From the cell containing the given text, extract its center point as (X, Y) coordinate. 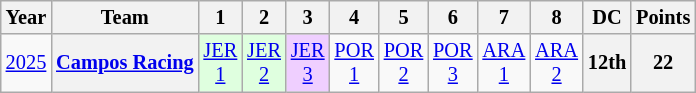
JER1 (220, 63)
JER2 (264, 63)
4 (354, 17)
Team (124, 17)
ARA1 (504, 63)
12th (607, 63)
POR2 (404, 63)
8 (556, 17)
DC (607, 17)
6 (452, 17)
3 (308, 17)
2 (264, 17)
5 (404, 17)
2025 (26, 63)
Points (663, 17)
7 (504, 17)
POR3 (452, 63)
JER3 (308, 63)
Campos Racing (124, 63)
Year (26, 17)
1 (220, 17)
22 (663, 63)
POR1 (354, 63)
ARA2 (556, 63)
